Determine the (X, Y) coordinate at the center of the cell enclosing the given text.  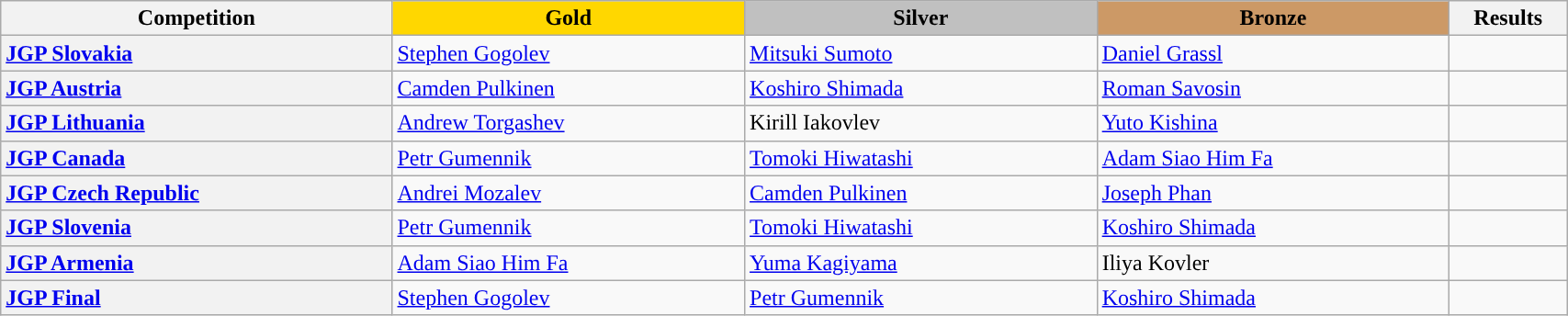
JGP Armenia (197, 263)
Kirill Iakovlev (921, 123)
JGP Lithuania (197, 123)
Competition (197, 18)
Roman Savosin (1273, 88)
Yuma Kagiyama (921, 263)
JGP Slovakia (197, 53)
Silver (921, 18)
Andrew Torgashev (569, 123)
Daniel Grassl (1273, 53)
Results (1508, 18)
JGP Final (197, 298)
Yuto Kishina (1273, 123)
JGP Canada (197, 158)
Joseph Phan (1273, 193)
JGP Czech Republic (197, 193)
Gold (569, 18)
JGP Austria (197, 88)
Mitsuki Sumoto (921, 53)
Iliya Kovler (1273, 263)
JGP Slovenia (197, 228)
Andrei Mozalev (569, 193)
Bronze (1273, 18)
